Identify which cell holds the provided text, then report its (X, Y) central coordinate. 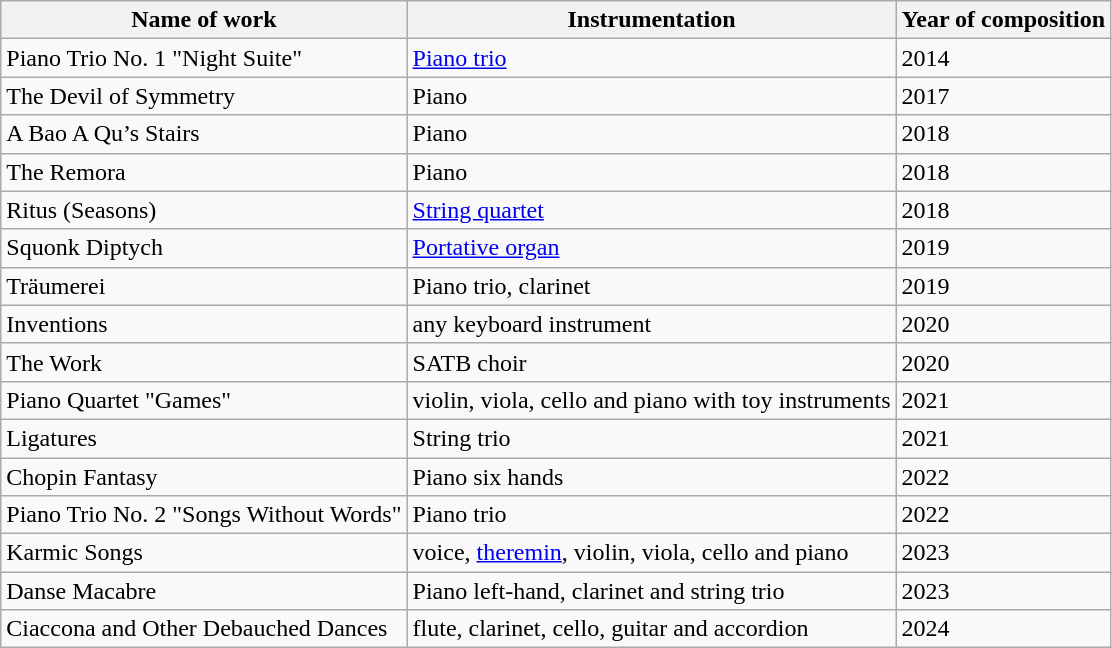
voice, theremin, violin, viola, cello and piano (652, 553)
Piano six hands (652, 477)
Piano left-hand, clarinet and string trio (652, 591)
SATB choir (652, 362)
Piano trio, clarinet (652, 286)
2014 (1004, 58)
2024 (1004, 629)
any keyboard instrument (652, 324)
The Devil of Symmetry (204, 96)
Karmic Songs (204, 553)
Danse Macabre (204, 591)
flute, clarinet, cello, guitar and accordion (652, 629)
violin, viola, cello and piano with toy instruments (652, 400)
The Work (204, 362)
Ligatures (204, 438)
Instrumentation (652, 20)
2017 (1004, 96)
Inventions (204, 324)
String trio (652, 438)
Piano Trio No. 1 "Night Suite" (204, 58)
Träumerei (204, 286)
Squonk Diptych (204, 248)
Ritus (Seasons) (204, 210)
A Bao A Qu’s Stairs (204, 134)
Portative organ (652, 248)
Piano Quartet "Games" (204, 400)
Name of work (204, 20)
Year of composition (1004, 20)
String quartet (652, 210)
The Remora (204, 172)
Ciaccona and Other Debauched Dances (204, 629)
Chopin Fantasy (204, 477)
Piano Trio No. 2 "Songs Without Words" (204, 515)
